Capture the cell that displays the provided text and extract its [X, Y] central coordinate. 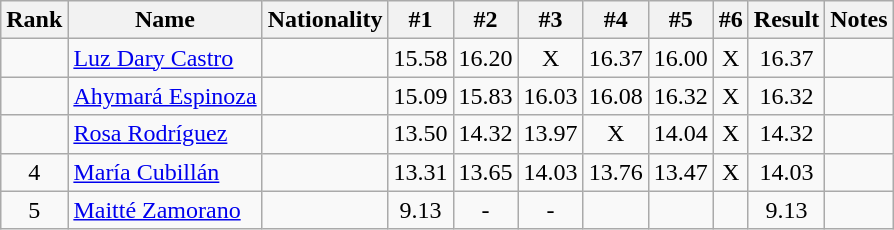
4 [34, 172]
13.76 [616, 172]
13.65 [486, 172]
#2 [486, 20]
Nationality [325, 20]
Notes [859, 20]
#6 [730, 20]
Luz Dary Castro [165, 58]
Maitté Zamorano [165, 210]
13.50 [420, 134]
Rosa Rodríguez [165, 134]
Rank [34, 20]
14.04 [680, 134]
Name [165, 20]
#1 [420, 20]
#3 [550, 20]
13.47 [680, 172]
#4 [616, 20]
Result [786, 20]
María Cubillán [165, 172]
15.83 [486, 96]
13.97 [550, 134]
16.20 [486, 58]
5 [34, 210]
15.58 [420, 58]
16.03 [550, 96]
16.00 [680, 58]
Ahymará Espinoza [165, 96]
#5 [680, 20]
15.09 [420, 96]
16.08 [616, 96]
13.31 [420, 172]
